Pinpoint the cell where the given text exists, returning its [x, y] midpoint coordinate. 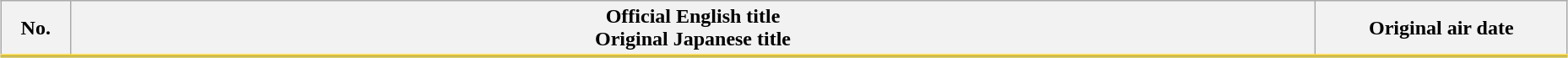
Original air date [1441, 29]
Official English titleOriginal Japanese title [693, 29]
No. [35, 29]
